Output the [X, Y] coordinate of the center of the cell containing the given text.  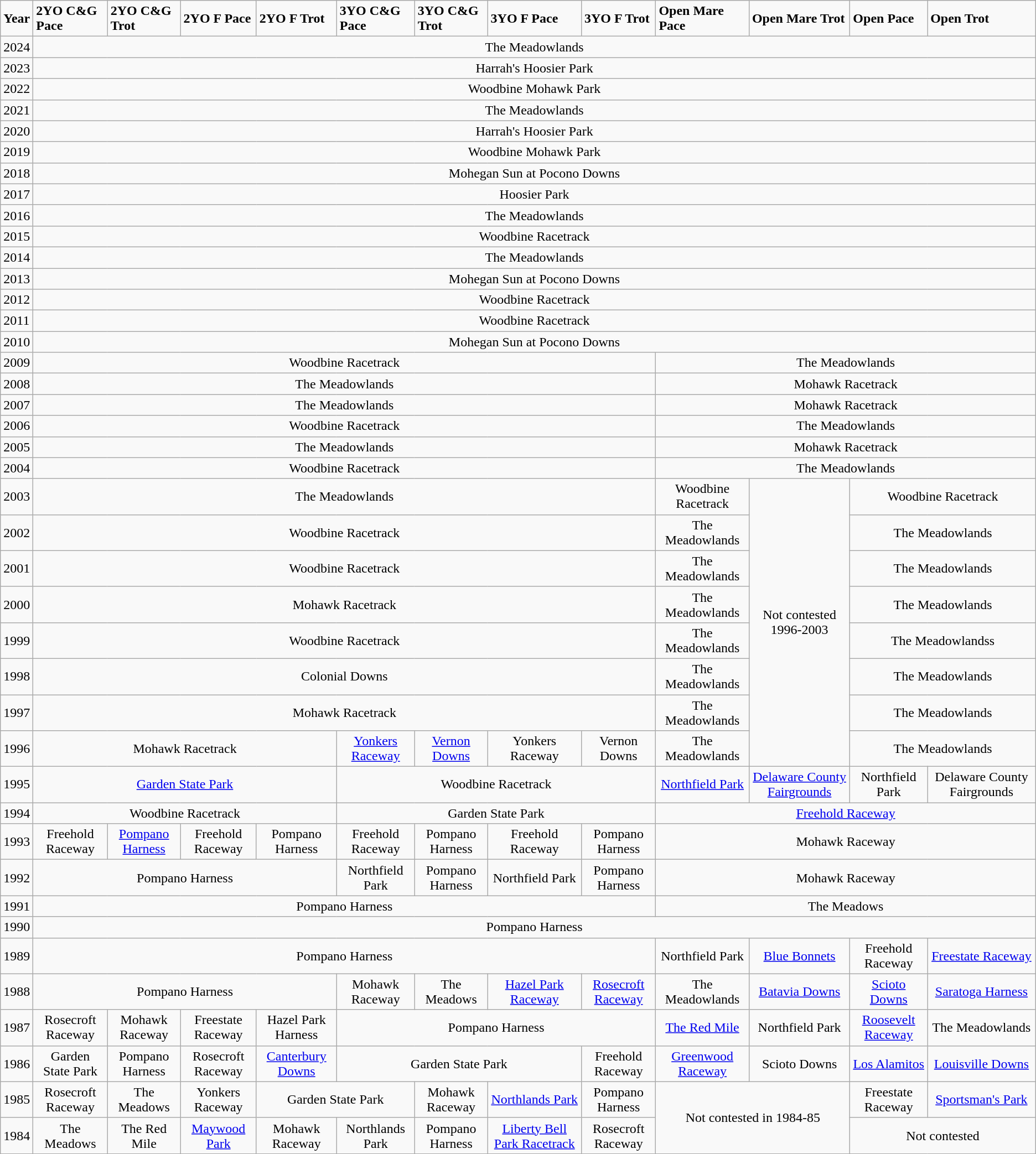
3YO C&G Trot [451, 19]
Open Pace [889, 19]
Los Alamitos [889, 1063]
2003 [17, 497]
Louisville Downs [982, 1063]
Open Trot [982, 19]
1990 [17, 927]
1988 [17, 991]
2008 [17, 384]
1995 [17, 784]
2010 [17, 342]
2023 [17, 68]
1989 [17, 956]
1994 [17, 813]
2YO C&G Trot [144, 19]
Hoosier Park [535, 194]
Open Mare Trot [799, 19]
3YO F Pace [535, 19]
2004 [17, 468]
Maywood Park [218, 1135]
1986 [17, 1063]
2024 [17, 47]
2021 [17, 110]
Not contested in 1984-85 [753, 1117]
2006 [17, 426]
1985 [17, 1100]
Hazel Park Raceway [535, 991]
1987 [17, 1028]
2002 [17, 532]
Blue Bonnets [799, 956]
Hazel Park Harness [297, 1028]
Year [17, 19]
2009 [17, 363]
2013 [17, 278]
Open Mare Pace [702, 19]
Batavia Downs [799, 991]
2014 [17, 257]
2007 [17, 405]
2000 [17, 604]
1997 [17, 713]
1991 [17, 906]
2011 [17, 321]
Sportsman's Park [982, 1100]
1996 [17, 749]
Colonial Downs [344, 676]
2022 [17, 89]
3YO C&G Pace [375, 19]
1993 [17, 842]
2005 [17, 447]
2012 [17, 300]
2018 [17, 173]
Canterbury Downs [297, 1063]
2016 [17, 215]
Roosevelt Raceway [889, 1028]
Not contested [943, 1135]
2YO F Trot [297, 19]
2015 [17, 236]
Greenwood Raceway [702, 1063]
1998 [17, 676]
Saratoga Harness [982, 991]
Liberty Bell Park Racetrack [535, 1135]
2019 [17, 152]
1999 [17, 641]
2YO C&G Pace [70, 19]
2017 [17, 194]
Not contested 1996-2003 [799, 622]
2YO F Pace [218, 19]
2001 [17, 569]
2020 [17, 131]
3YO F Trot [618, 19]
The Meadowlandss [943, 641]
1992 [17, 877]
1984 [17, 1135]
